Determine the (x, y) coordinate at the center of the cell enclosing the given text.  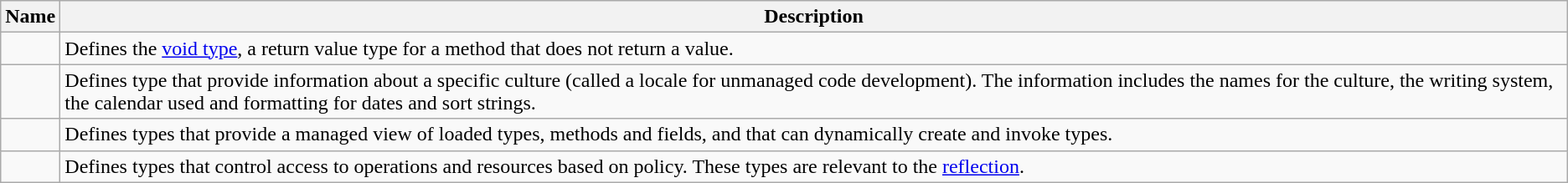
Name (30, 17)
Description (814, 17)
Defines the void type, a return value type for a method that does not return a value. (814, 48)
Defines types that provide a managed view of loaded types, methods and fields, and that can dynamically create and invoke types. (814, 135)
Defines types that control access to operations and resources based on policy. These types are relevant to the reflection. (814, 166)
